Scan for the cell matching the given text and deliver its (x, y) coordinate at center. 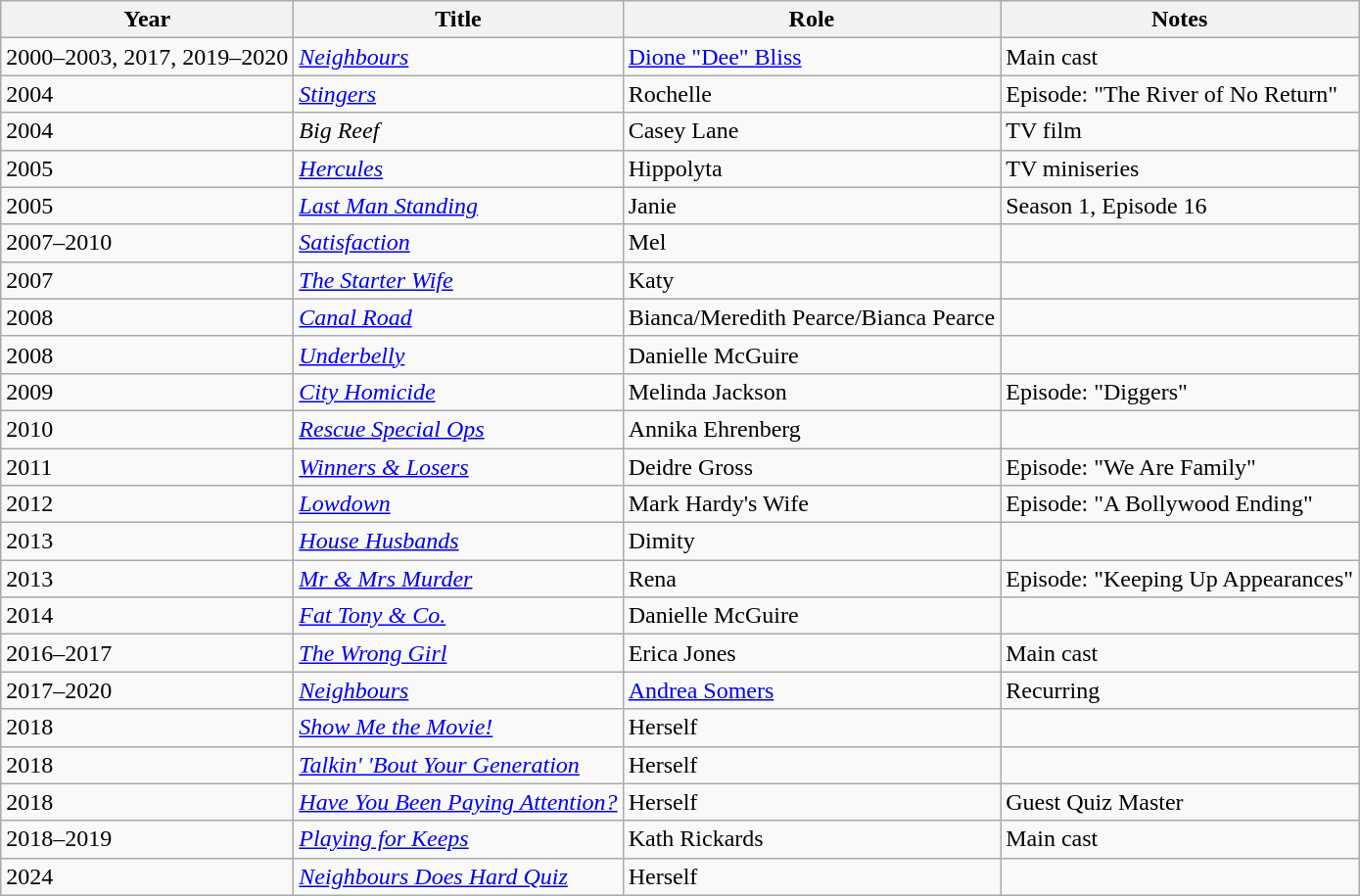
Mark Hardy's Wife (812, 504)
Role (812, 20)
Rescue Special Ops (458, 429)
2024 (147, 876)
Canal Road (458, 317)
Lowdown (458, 504)
Andrea Somers (812, 690)
Year (147, 20)
Rena (812, 579)
Episode: "We Are Family" (1180, 467)
Last Man Standing (458, 206)
Janie (812, 206)
The Wrong Girl (458, 653)
2007–2010 (147, 243)
Underbelly (458, 354)
Hippolyta (812, 168)
Dione "Dee" Bliss (812, 57)
Season 1, Episode 16 (1180, 206)
Talkin' 'Bout Your Generation (458, 765)
TV miniseries (1180, 168)
Mel (812, 243)
2016–2017 (147, 653)
2018–2019 (147, 839)
Winners & Losers (458, 467)
The Starter Wife (458, 280)
2010 (147, 429)
Title (458, 20)
2011 (147, 467)
2007 (147, 280)
Show Me the Movie! (458, 728)
Fat Tony & Co. (458, 616)
Recurring (1180, 690)
Episode: "The River of No Return" (1180, 94)
Playing for Keeps (458, 839)
Big Reef (458, 131)
Hercules (458, 168)
Neighbours Does Hard Quiz (458, 876)
Episode: "Keeping Up Appearances" (1180, 579)
2012 (147, 504)
Dimity (812, 542)
Episode: "A Bollywood Ending" (1180, 504)
Kath Rickards (812, 839)
Satisfaction (458, 243)
City Homicide (458, 392)
Guest Quiz Master (1180, 802)
Episode: "Diggers" (1180, 392)
2014 (147, 616)
Erica Jones (812, 653)
Mr & Mrs Murder (458, 579)
Katy (812, 280)
2000–2003, 2017, 2019–2020 (147, 57)
Rochelle (812, 94)
TV film (1180, 131)
Bianca/Meredith Pearce/Bianca Pearce (812, 317)
Stingers (458, 94)
Annika Ehrenberg (812, 429)
2009 (147, 392)
2017–2020 (147, 690)
Deidre Gross (812, 467)
Notes (1180, 20)
Have You Been Paying Attention? (458, 802)
House Husbands (458, 542)
Melinda Jackson (812, 392)
Casey Lane (812, 131)
